Capture the cell that displays the provided text and extract its (x, y) central coordinate. 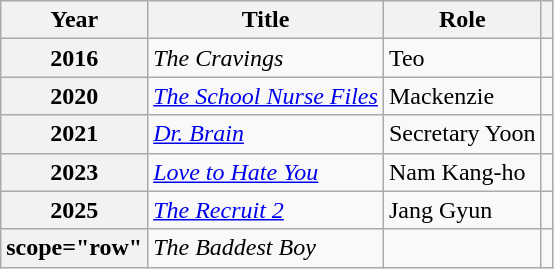
2020 (74, 96)
The Cravings (266, 58)
Dr. Brain (266, 134)
Teo (462, 58)
The Baddest Boy (266, 248)
scope="row" (74, 248)
The School Nurse Files (266, 96)
Role (462, 20)
2023 (74, 172)
Year (74, 20)
Title (266, 20)
Love to Hate You (266, 172)
Nam Kang-ho (462, 172)
2016 (74, 58)
Mackenzie (462, 96)
2025 (74, 210)
Secretary Yoon (462, 134)
The Recruit 2 (266, 210)
2021 (74, 134)
Jang Gyun (462, 210)
